Find where the given text appears and provide that cell's center as (x, y) coordinate. 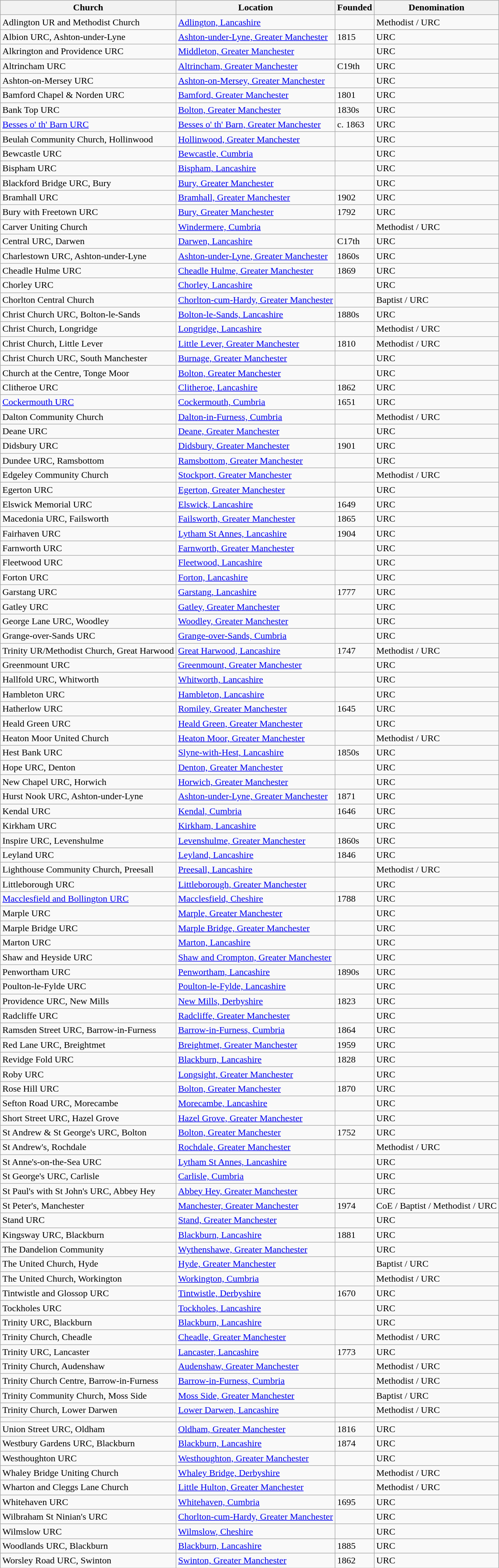
1670 (355, 1293)
Inspire URC, Levenshulme (88, 840)
Bank Top URC (88, 110)
Bewcastle URC (88, 154)
Burnage, Greater Manchester (255, 358)
Trinity Church, Audenshaw (88, 1366)
1904 (355, 534)
Abbey Hey, Greater Manchester (255, 1191)
Longsight, Greater Manchester (255, 1074)
Fairhaven URC (88, 534)
Hambleton URC (88, 694)
Denton, Greater Manchester (255, 767)
Clitheroe URC (88, 387)
Failsworth, Greater Manchester (255, 519)
Trinity URC, Blackburn (88, 1322)
The Dandelion Community (88, 1249)
Church at the Centre, Tonge Moor (88, 373)
St Peter's, Manchester (88, 1206)
The United Church, Hyde (88, 1264)
The United Church, Workington (88, 1279)
Westbury Gardens URC, Blackburn (88, 1444)
Chorley, Lancashire (255, 285)
Didsbury, Greater Manchester (255, 446)
1777 (355, 592)
Hallfold URC, Whitworth (88, 680)
Cockermouth, Cumbria (255, 402)
Moss Side, Greater Manchester (255, 1396)
Trinity URC, Lancaster (88, 1352)
Hest Bank URC (88, 753)
Marple URC (88, 914)
1865 (355, 519)
St Paul's with St John's URC, Abbey Hey (88, 1191)
Cockermouth URC (88, 402)
Beulah Community Church, Hollinwood (88, 139)
Macclesfield, Cheshire (255, 899)
Wharton and Cleggs Lane Church (88, 1487)
Chorley URC (88, 285)
Preesall, Lancashire (255, 869)
1649 (355, 504)
Lighthouse Community Church, Preesall (88, 869)
Little Hulton, Greater Manchester (255, 1487)
New Mills, Derbyshire (255, 1001)
1695 (355, 1502)
Bury with Freetown URC (88, 212)
Farnworth URC (88, 548)
Farnworth, Greater Manchester (255, 548)
Whitworth, Lancashire (255, 680)
Levenshulme, Greater Manchester (255, 840)
Kirkham, Lancashire (255, 826)
Slyne-with-Hest, Lancashire (255, 753)
Egerton URC (88, 490)
1823 (355, 1001)
Egerton, Greater Manchester (255, 490)
Garstang URC (88, 592)
Short Street URC, Hazel Grove (88, 1118)
Whaley Bridge, Derbyshire (255, 1473)
Ashton-on-Mersey URC (88, 81)
Denomination (436, 8)
St Andrew's, Rochdale (88, 1147)
Altrincham URC (88, 66)
Founded (355, 8)
Marple Bridge URC (88, 928)
Bispham URC (88, 168)
St Andrew & St George's URC, Bolton (88, 1133)
Marple Bridge, Greater Manchester (255, 928)
Heaton Moor United Church (88, 738)
New Chapel URC, Horwich (88, 782)
Shaw and Heyside URC (88, 957)
Audenshaw, Greater Manchester (255, 1366)
Central URC, Darwen (88, 241)
1801 (355, 95)
Westhoughton, Greater Manchester (255, 1458)
Clitheroe, Lancashire (255, 387)
1871 (355, 796)
Elswick, Lancashire (255, 504)
Trinity Church Centre, Barrow-in-Furness (88, 1381)
Hyde, Greater Manchester (255, 1264)
1830s (355, 110)
Sefton Road URC, Morecambe (88, 1103)
Red Lane URC, Breightmet (88, 1045)
Elswick Memorial URC (88, 504)
Church (88, 8)
Forton, Lancashire (255, 577)
1874 (355, 1444)
Trinity Church, Lower Darwen (88, 1410)
Adlington, Lancashire (255, 22)
Wilmslow, Cheshire (255, 1531)
Christ Church, Little Lever (88, 344)
c. 1863 (355, 124)
1864 (355, 1030)
Forton URC (88, 577)
Carlisle, Cumbria (255, 1176)
Marton, Lancashire (255, 943)
1869 (355, 271)
1752 (355, 1133)
Oldham, Greater Manchester (255, 1429)
Greenmount, Greater Manchester (255, 665)
St Anne's-on-the-Sea URC (88, 1162)
Penwortham URC (88, 972)
Darwen, Lancashire (255, 241)
Shaw and Crompton, Greater Manchester (255, 957)
Tintwistle and Glossop URC (88, 1293)
Bewcastle, Cumbria (255, 154)
Manchester, Greater Manchester (255, 1206)
George Lane URC, Woodley (88, 621)
1902 (355, 198)
Deane URC (88, 431)
Whitehaven, Cumbria (255, 1502)
St George's URC, Carlisle (88, 1176)
Dundee URC, Ramsbottom (88, 461)
Fleetwood, Lancashire (255, 563)
Christ Church, Longridge (88, 329)
1846 (355, 855)
Bramhall, Greater Manchester (255, 198)
Marton URC (88, 943)
1646 (355, 811)
1651 (355, 402)
Worsley Road URC, Swinton (88, 1560)
Littleborough, Greater Manchester (255, 884)
Christ Church URC, South Manchester (88, 358)
Roby URC (88, 1074)
1788 (355, 899)
Tockholes, Lancashire (255, 1308)
1974 (355, 1206)
Revidge Fold URC (88, 1059)
Stand, Greater Manchester (255, 1220)
C17th (355, 241)
Marple, Greater Manchester (255, 914)
Hurst Nook URC, Ashton-under-Lyne (88, 796)
Dalton Community Church (88, 416)
Greenmount URC (88, 665)
1850s (355, 753)
Leyland, Lancashire (255, 855)
Lancaster, Lancashire (255, 1352)
Besses o' th' Barn, Greater Manchester (255, 124)
Tintwistle, Derbyshire (255, 1293)
Heald Green, Greater Manchester (255, 724)
Trinity UR/Methodist Church, Great Harwood (88, 651)
Kirkham URC (88, 826)
Penwortham, Lancashire (255, 972)
Hazel Grove, Greater Manchester (255, 1118)
Grange-over-Sands URC (88, 636)
Dalton-in-Furness, Cumbria (255, 416)
Blackford Bridge URC, Bury (88, 183)
Rochdale, Greater Manchester (255, 1147)
1885 (355, 1546)
C19th (355, 66)
1870 (355, 1089)
Morecambe, Lancashire (255, 1103)
Alkrington and Providence URC (88, 51)
Wilbraham St Ninian's URC (88, 1517)
Longridge, Lancashire (255, 329)
Location (255, 8)
Fleetwood URC (88, 563)
Providence URC, New Mills (88, 1001)
Westhoughton URC (88, 1458)
Albion URC, Ashton-under-Lyne (88, 37)
Garstang, Lancashire (255, 592)
Heaton Moor, Greater Manchester (255, 738)
Poulton-le-Fylde URC (88, 986)
Hope URC, Denton (88, 767)
Edgeley Community Church (88, 475)
Wilmslow URC (88, 1531)
1828 (355, 1059)
Littleborough URC (88, 884)
Stockport, Greater Manchester (255, 475)
1747 (355, 651)
Cheadle, Greater Manchester (255, 1337)
Rose Hill URC (88, 1089)
1792 (355, 212)
Great Harwood, Lancashire (255, 651)
Kendal URC (88, 811)
Hatherlow URC (88, 709)
Romiley, Greater Manchester (255, 709)
1959 (355, 1045)
Bamford, Greater Manchester (255, 95)
Lower Darwen, Lancashire (255, 1410)
1880s (355, 314)
Ramsden Street URC, Barrow-in-Furness (88, 1030)
1881 (355, 1235)
Hambleton, Lancashire (255, 694)
Christ Church URC, Bolton-le-Sands (88, 314)
Didsbury URC (88, 446)
Workington, Cumbria (255, 1279)
Kendal, Cumbria (255, 811)
Cheadle Hulme, Greater Manchester (255, 271)
Ashton-on-Mersey, Greater Manchester (255, 81)
Whaley Bridge Uniting Church (88, 1473)
Kingsway URC, Blackburn (88, 1235)
Whitehaven URC (88, 1502)
1901 (355, 446)
Ramsbottom, Greater Manchester (255, 461)
Altrincham, Greater Manchester (255, 66)
Swinton, Greater Manchester (255, 1560)
Heald Green URC (88, 724)
Carver Uniting Church (88, 227)
Poulton-le-Fylde, Lancashire (255, 986)
Horwich, Greater Manchester (255, 782)
Tockholes URC (88, 1308)
Gatley, Greater Manchester (255, 606)
Bispham, Lancashire (255, 168)
Chorlton Central Church (88, 300)
1816 (355, 1429)
CoE / Baptist / Methodist / URC (436, 1206)
Cheadle Hulme URC (88, 271)
1645 (355, 709)
Bamford Chapel & Norden URC (88, 95)
Breightmet, Greater Manchester (255, 1045)
Deane, Greater Manchester (255, 431)
Macedonia URC, Failsworth (88, 519)
Bramhall URC (88, 198)
Middleton, Greater Manchester (255, 51)
Macclesfield and Bollington URC (88, 899)
1810 (355, 344)
Trinity Church, Cheadle (88, 1337)
Gatley URC (88, 606)
Adlington UR and Methodist Church (88, 22)
1815 (355, 37)
Grange-over-Sands, Cumbria (255, 636)
Woodley, Greater Manchester (255, 621)
Little Lever, Greater Manchester (255, 344)
Leyland URC (88, 855)
Bolton-le-Sands, Lancashire (255, 314)
Radcliffe, Greater Manchester (255, 1016)
1890s (355, 972)
Wythenshawe, Greater Manchester (255, 1249)
Trinity Community Church, Moss Side (88, 1396)
Stand URC (88, 1220)
Charlestown URC, Ashton-under-Lyne (88, 256)
Woodlands URC, Blackburn (88, 1546)
Union Street URC, Oldham (88, 1429)
Windermere, Cumbria (255, 227)
Radcliffe URC (88, 1016)
Hollinwood, Greater Manchester (255, 139)
Besses o' th' Barn URC (88, 124)
1773 (355, 1352)
